Output the (X, Y) coordinate of the center of the cell containing the given text.  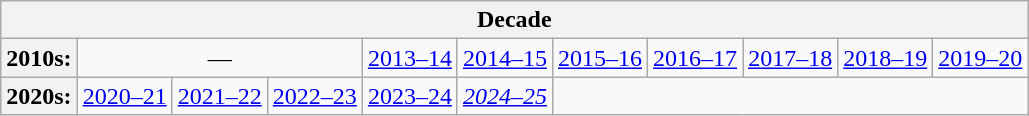
2010s: (39, 58)
— (220, 58)
2021–22 (220, 96)
2017–18 (790, 58)
Decade (514, 20)
2015–16 (600, 58)
2013–14 (410, 58)
2024–25 (504, 96)
2022–23 (314, 96)
2020s: (39, 96)
2016–17 (696, 58)
2018–19 (886, 58)
2019–20 (980, 58)
2023–24 (410, 96)
2020–21 (124, 96)
2014–15 (504, 58)
